Detect which cell encompasses the target text, then output its (X, Y) center coordinate. 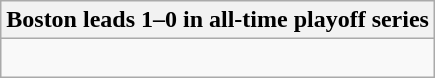
Boston leads 1–0 in all-time playoff series (218, 20)
